Return the (X, Y) coordinate for the center point of the cell that contains the specified text.  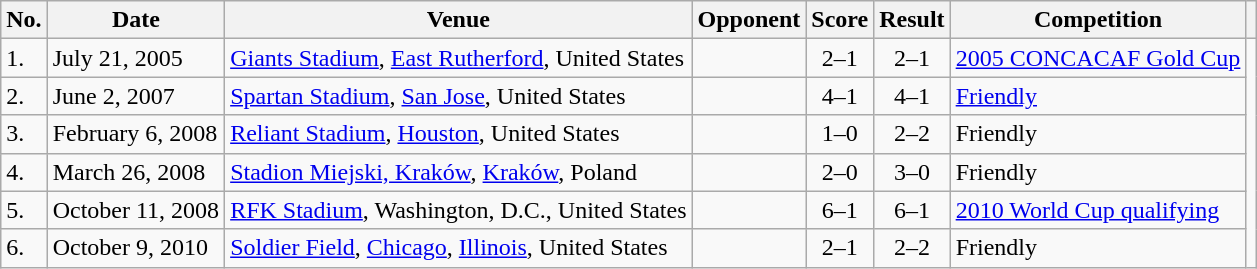
Stadion Miejski, Kraków, Kraków, Poland (458, 172)
2005 CONCACAF Gold Cup (1098, 58)
February 6, 2008 (136, 134)
Date (136, 20)
1–0 (840, 134)
3. (24, 134)
3–0 (912, 172)
2. (24, 96)
5. (24, 210)
October 11, 2008 (136, 210)
Soldier Field, Chicago, Illinois, United States (458, 248)
March 26, 2008 (136, 172)
1. (24, 58)
Competition (1098, 20)
No. (24, 20)
RFK Stadium, Washington, D.C., United States (458, 210)
July 21, 2005 (136, 58)
2–0 (840, 172)
October 9, 2010 (136, 248)
Venue (458, 20)
4. (24, 172)
2010 World Cup qualifying (1098, 210)
Score (840, 20)
Opponent (749, 20)
Giants Stadium, East Rutherford, United States (458, 58)
Spartan Stadium, San Jose, United States (458, 96)
Result (912, 20)
June 2, 2007 (136, 96)
6. (24, 248)
Reliant Stadium, Houston, United States (458, 134)
